For the text-containing cell, return its midpoint in (X, Y) coordinate format. 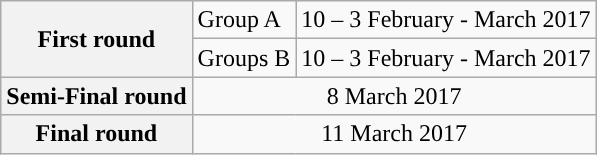
Semi-Final round (96, 96)
11 March 2017 (394, 134)
Final round (96, 134)
8 March 2017 (394, 96)
Group A (244, 20)
First round (96, 39)
Groups B (244, 58)
